Locate the cell with the specified text and output its (X, Y) center coordinate. 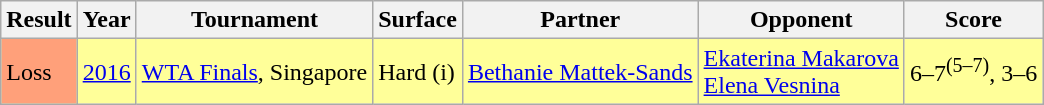
Surface (418, 20)
Year (106, 20)
Hard (i) (418, 72)
Score (973, 20)
Bethanie Mattek-Sands (580, 72)
2016 (106, 72)
Partner (580, 20)
Opponent (801, 20)
Result (39, 20)
Loss (39, 72)
WTA Finals, Singapore (254, 72)
6–7(5–7), 3–6 (973, 72)
Ekaterina Makarova Elena Vesnina (801, 72)
Tournament (254, 20)
